Return (x, y) of the center of cell containing provided text 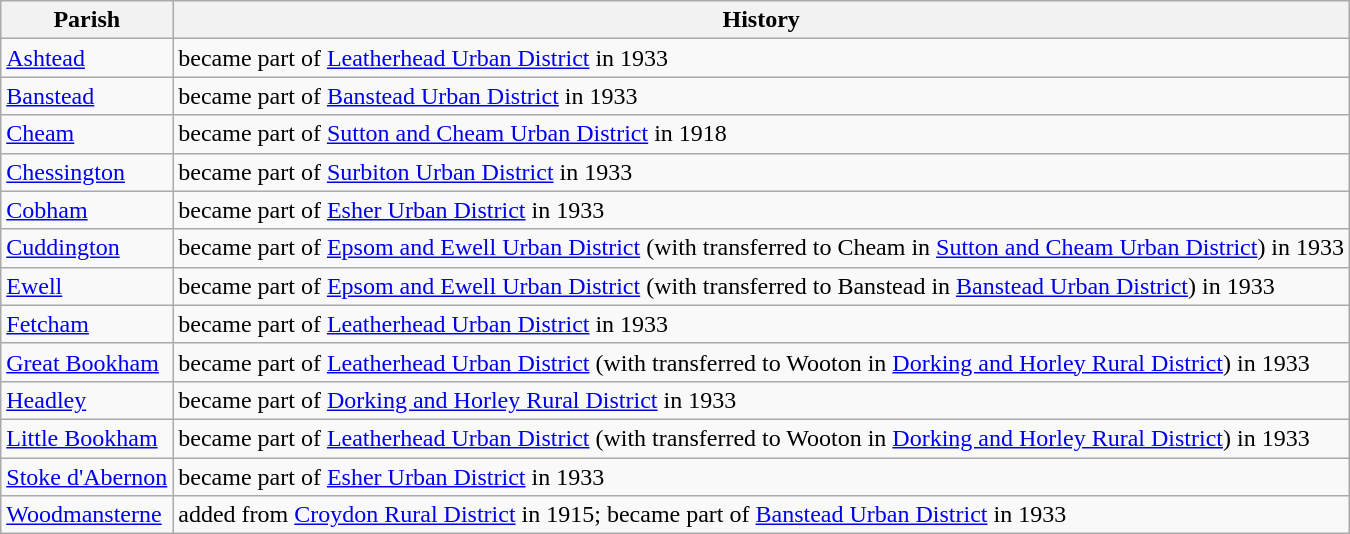
became part of Surbiton Urban District in 1933 (762, 172)
Cobham (87, 210)
added from Croydon Rural District in 1915; became part of Banstead Urban District in 1933 (762, 515)
Ashtead (87, 58)
Cheam (87, 134)
Ewell (87, 286)
Fetcham (87, 324)
Great Bookham (87, 362)
Banstead (87, 96)
Woodmansterne (87, 515)
Parish (87, 20)
became part of Epsom and Ewell Urban District (with transferred to Banstead in Banstead Urban District) in 1933 (762, 286)
became part of Banstead Urban District in 1933 (762, 96)
became part of Sutton and Cheam Urban District in 1918 (762, 134)
History (762, 20)
became part of Epsom and Ewell Urban District (with transferred to Cheam in Sutton and Cheam Urban District) in 1933 (762, 248)
Cuddington (87, 248)
Chessington (87, 172)
Stoke d'Abernon (87, 477)
Headley (87, 400)
Little Bookham (87, 438)
became part of Dorking and Horley Rural District in 1933 (762, 400)
